Locate the cell with the specified text and output its [x, y] center coordinate. 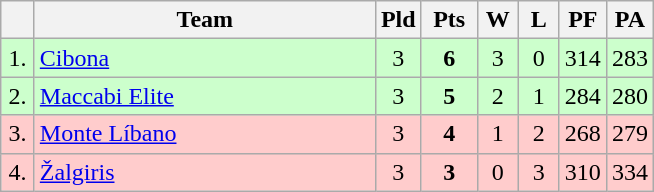
283 [630, 58]
5 [449, 96]
L [538, 20]
268 [582, 134]
284 [582, 96]
Pld [398, 20]
1. [18, 58]
314 [582, 58]
3. [18, 134]
Cibona [204, 58]
4 [449, 134]
Team [204, 20]
310 [582, 172]
2. [18, 96]
334 [630, 172]
W [498, 20]
Monte Líbano [204, 134]
PA [630, 20]
PF [582, 20]
279 [630, 134]
Pts [449, 20]
Maccabi Elite [204, 96]
6 [449, 58]
Žalgiris [204, 172]
280 [630, 96]
4. [18, 172]
